For the text-containing cell, return its midpoint in [X, Y] coordinate format. 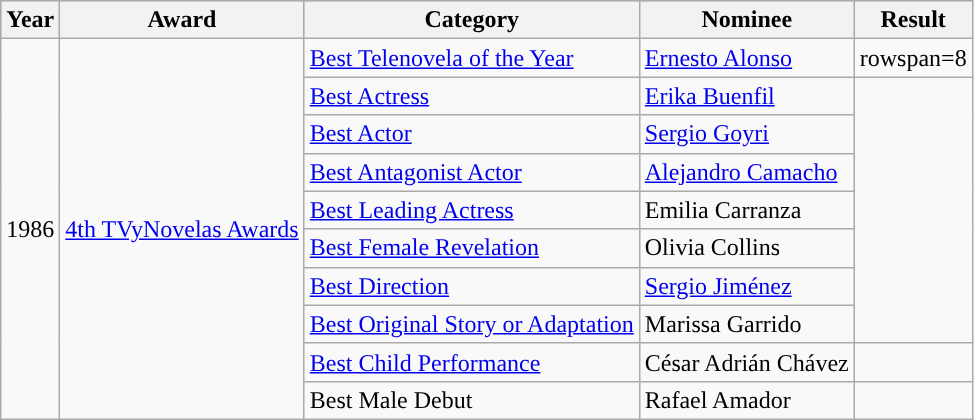
Best Actress [472, 96]
Alejandro Camacho [746, 172]
Marissa Garrido [746, 324]
Best Child Performance [472, 362]
Best Original Story or Adaptation [472, 324]
Best Antagonist Actor [472, 172]
rowspan=8 [913, 58]
Sergio Goyri [746, 134]
1986 [30, 230]
Nominee [746, 20]
Best Leading Actress [472, 210]
Best Female Revelation [472, 248]
4th TVyNovelas Awards [182, 230]
Year [30, 20]
Olivia Collins [746, 248]
Ernesto Alonso [746, 58]
Best Direction [472, 286]
Erika Buenfil [746, 96]
Category [472, 20]
Best Telenovela of the Year [472, 58]
Rafael Amador [746, 400]
Best Actor [472, 134]
César Adrián Chávez [746, 362]
Best Male Debut [472, 400]
Award [182, 20]
Result [913, 20]
Emilia Carranza [746, 210]
Sergio Jiménez [746, 286]
